Identify which cell holds the provided text, then report its (X, Y) central coordinate. 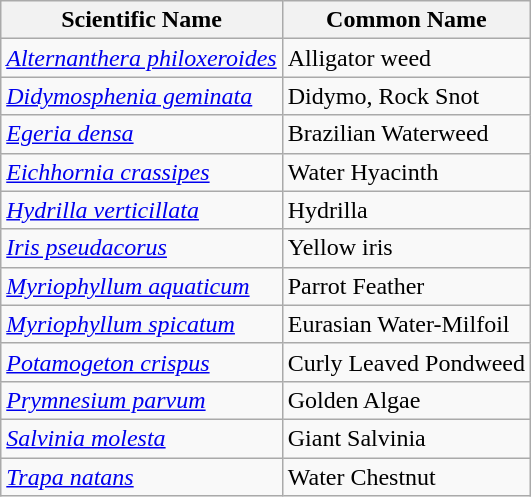
Water Chestnut (406, 477)
Egeria densa (142, 134)
Didymo, Rock Snot (406, 96)
Salvinia molesta (142, 438)
Myriophyllum spicatum (142, 324)
Scientific Name (142, 20)
Eichhornia crassipes (142, 172)
Water Hyacinth (406, 172)
Common Name (406, 20)
Didymosphenia geminata (142, 96)
Prymnesium parvum (142, 400)
Alternanthera philoxeroides (142, 58)
Iris pseudacorus (142, 248)
Hydrilla verticillata (142, 210)
Brazilian Waterweed (406, 134)
Parrot Feather (406, 286)
Eurasian Water-Milfoil (406, 324)
Myriophyllum aquaticum (142, 286)
Golden Algae (406, 400)
Trapa natans (142, 477)
Alligator weed (406, 58)
Potamogeton crispus (142, 362)
Hydrilla (406, 210)
Giant Salvinia (406, 438)
Curly Leaved Pondweed (406, 362)
Yellow iris (406, 248)
